Find where the given text appears and provide that cell's center as [x, y] coordinate. 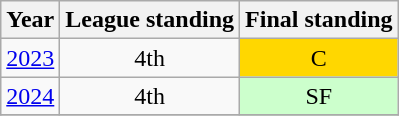
2023 [30, 58]
2024 [30, 96]
C [319, 58]
Final standing [319, 20]
League standing [150, 20]
Year [30, 20]
SF [319, 96]
